Identify which cell holds the provided text, then report its [x, y] central coordinate. 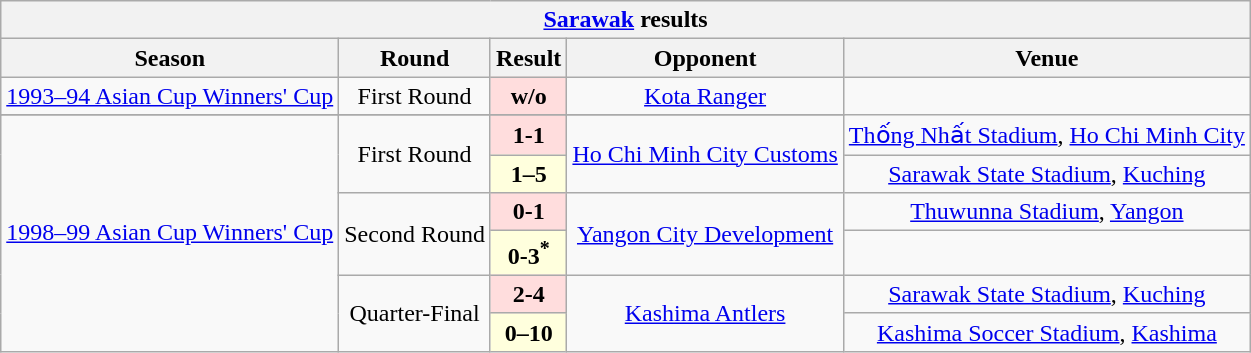
Venue [1046, 58]
1–5 [528, 173]
Yangon City Development [705, 234]
1998–99 Asian Cup Winners' Cup [170, 233]
1-1 [528, 135]
1993–94 Asian Cup Winners' Cup [170, 96]
Sarawak results [626, 20]
Thống Nhất Stadium, Ho Chi Minh City [1046, 135]
2-4 [528, 294]
0-3* [528, 254]
Quarter-Final [415, 313]
Second Round [415, 234]
Result [528, 58]
Ho Chi Minh City Customs [705, 154]
Kashima Soccer Stadium, Kashima [1046, 332]
Opponent [705, 58]
Season [170, 58]
Kota Ranger [705, 96]
0–10 [528, 332]
Kashima Antlers [705, 313]
Thuwunna Stadium, Yangon [1046, 212]
0-1 [528, 212]
Round [415, 58]
w/o [528, 96]
